Return the [X, Y] coordinate for the center point of the cell that contains the specified text.  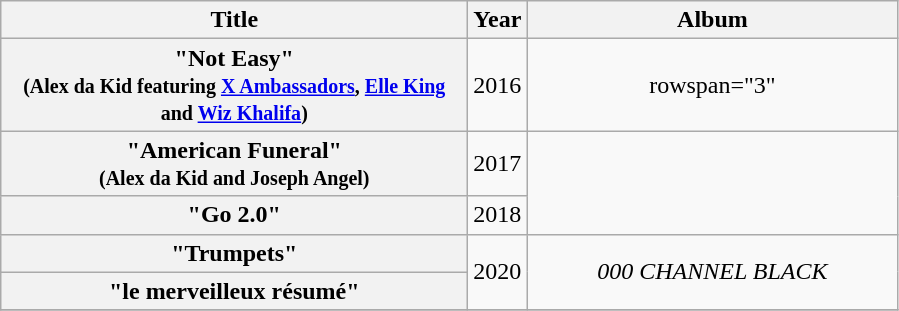
rowspan="3" [712, 85]
Year [498, 20]
2018 [498, 215]
"le merveilleux résumé" [234, 291]
"Go 2.0" [234, 215]
"American Funeral"(Alex da Kid and Joseph Angel) [234, 164]
Title [234, 20]
Album [712, 20]
2017 [498, 164]
2020 [498, 272]
"Trumpets" [234, 253]
000 CHANNEL BLACK [712, 272]
2016 [498, 85]
"Not Easy"(Alex da Kid featuring X Ambassadors, Elle King and Wiz Khalifa) [234, 85]
